Detect which cell encompasses the target text, then output its (x, y) center coordinate. 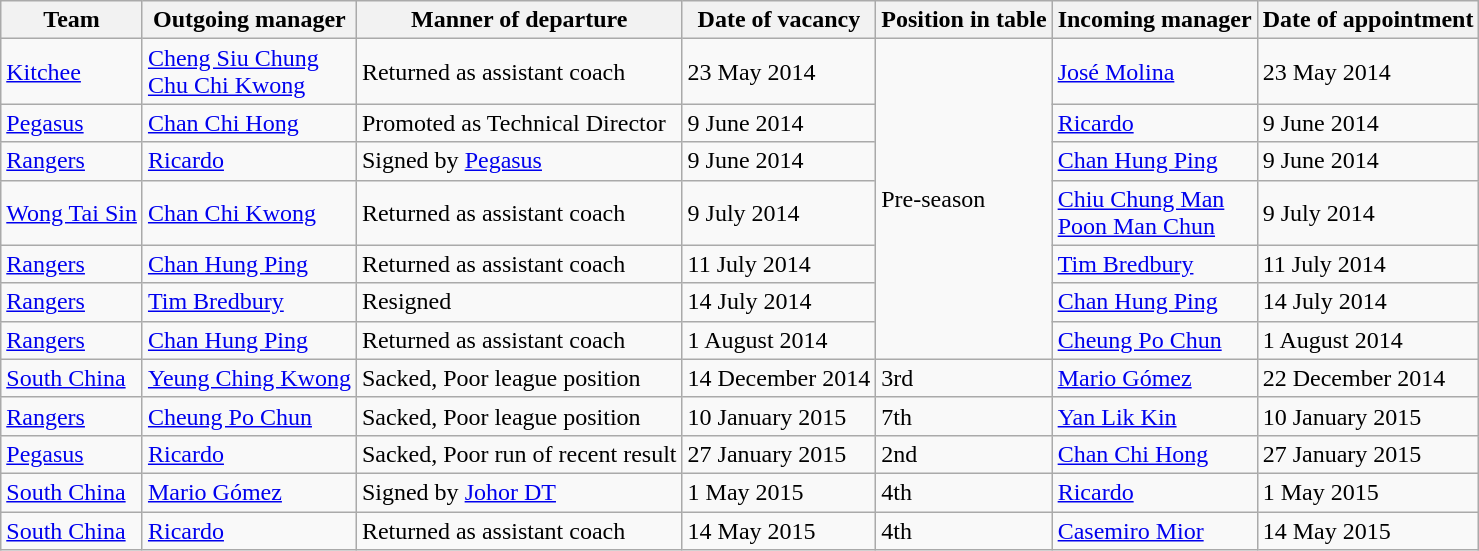
Chiu Chung ManPoon Man Chun (1154, 212)
14 December 2014 (779, 378)
3rd (964, 378)
Outgoing manager (249, 20)
Position in table (964, 20)
2nd (964, 454)
Chan Chi Kwong (249, 212)
22 December 2014 (1368, 378)
Date of appointment (1368, 20)
7th (964, 416)
Casemiro Mior (1154, 531)
Signed by Pegasus (519, 161)
Signed by Johor DT (519, 492)
Team (72, 20)
Pre-season (964, 199)
Sacked, Poor run of recent result (519, 454)
Yan Lik Kin (1154, 416)
Wong Tai Sin (72, 212)
Promoted as Technical Director (519, 123)
Date of vacancy (779, 20)
Yeung Ching Kwong (249, 378)
José Molina (1154, 72)
Cheng Siu ChungChu Chi Kwong (249, 72)
Kitchee (72, 72)
Manner of departure (519, 20)
Resigned (519, 302)
Incoming manager (1154, 20)
